Output the (X, Y) coordinate of the center of the cell containing the given text.  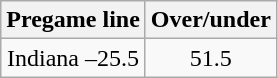
Indiana –25.5 (74, 58)
Pregame line (74, 20)
51.5 (210, 58)
Over/under (210, 20)
